From the cell containing the given text, extract its center point as [X, Y] coordinate. 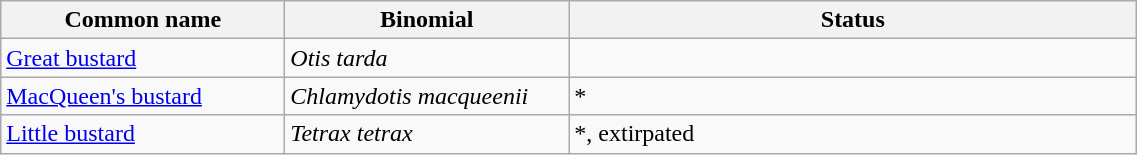
Little bustard [143, 134]
Common name [143, 20]
Tetrax tetrax [427, 134]
Great bustard [143, 58]
MacQueen's bustard [143, 96]
Chlamydotis macqueenii [427, 96]
Binomial [427, 20]
Otis tarda [427, 58]
Status [853, 20]
* [853, 96]
*, extirpated [853, 134]
